Find where the given text appears and provide that cell's center as [x, y] coordinate. 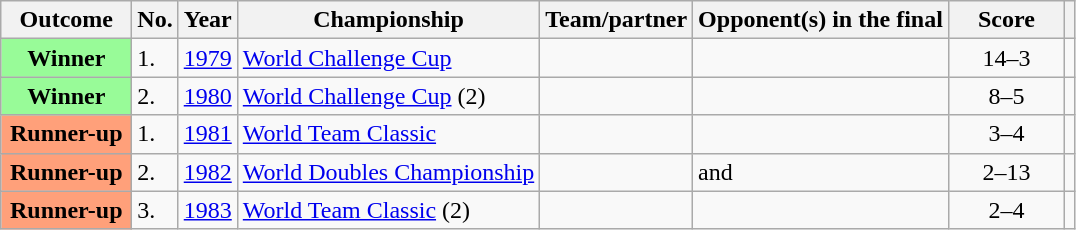
1980 [208, 96]
World Challenge Cup [388, 58]
World Challenge Cup (2) [388, 96]
and [821, 172]
8–5 [1006, 96]
2–4 [1006, 210]
World Doubles Championship [388, 172]
1981 [208, 134]
No. [155, 20]
2–13 [1006, 172]
3–4 [1006, 134]
3. [155, 210]
1983 [208, 210]
Team/partner [616, 20]
1979 [208, 58]
World Team Classic (2) [388, 210]
1982 [208, 172]
Championship [388, 20]
14–3 [1006, 58]
Year [208, 20]
Score [1006, 20]
Opponent(s) in the final [821, 20]
World Team Classic [388, 134]
Outcome [66, 20]
